Scan for the cell matching the given text and deliver its (x, y) coordinate at center. 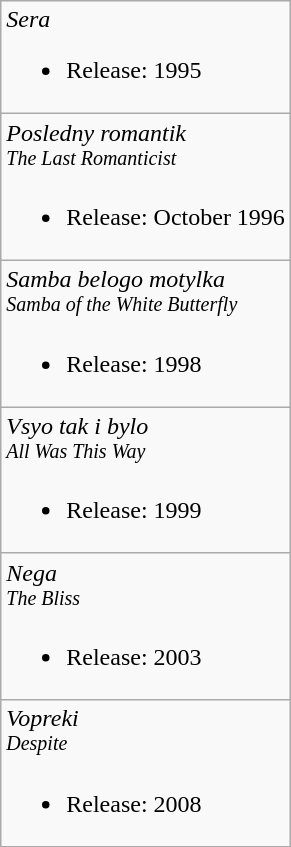
SeraRelease: 1995 (146, 58)
NegaThe BlissRelease: 2003 (146, 626)
Vsyo tak i byloAll Was This WayRelease: 1999 (146, 480)
Posledny romantikThe Last RomanticistRelease: October 1996 (146, 188)
VoprekiDespiteRelease: 2008 (146, 774)
Samba belogo motylkaSamba of the White ButterflyRelease: 1998 (146, 334)
